Identify which cell holds the provided text, then report its [x, y] central coordinate. 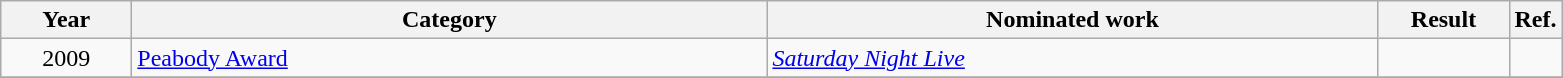
Category [450, 20]
Ref. [1536, 20]
Saturday Night Live [1072, 58]
Year [66, 20]
Peabody Award [450, 58]
Result [1444, 20]
Nominated work [1072, 20]
2009 [66, 58]
